Identify which cell holds the provided text, then report its (X, Y) central coordinate. 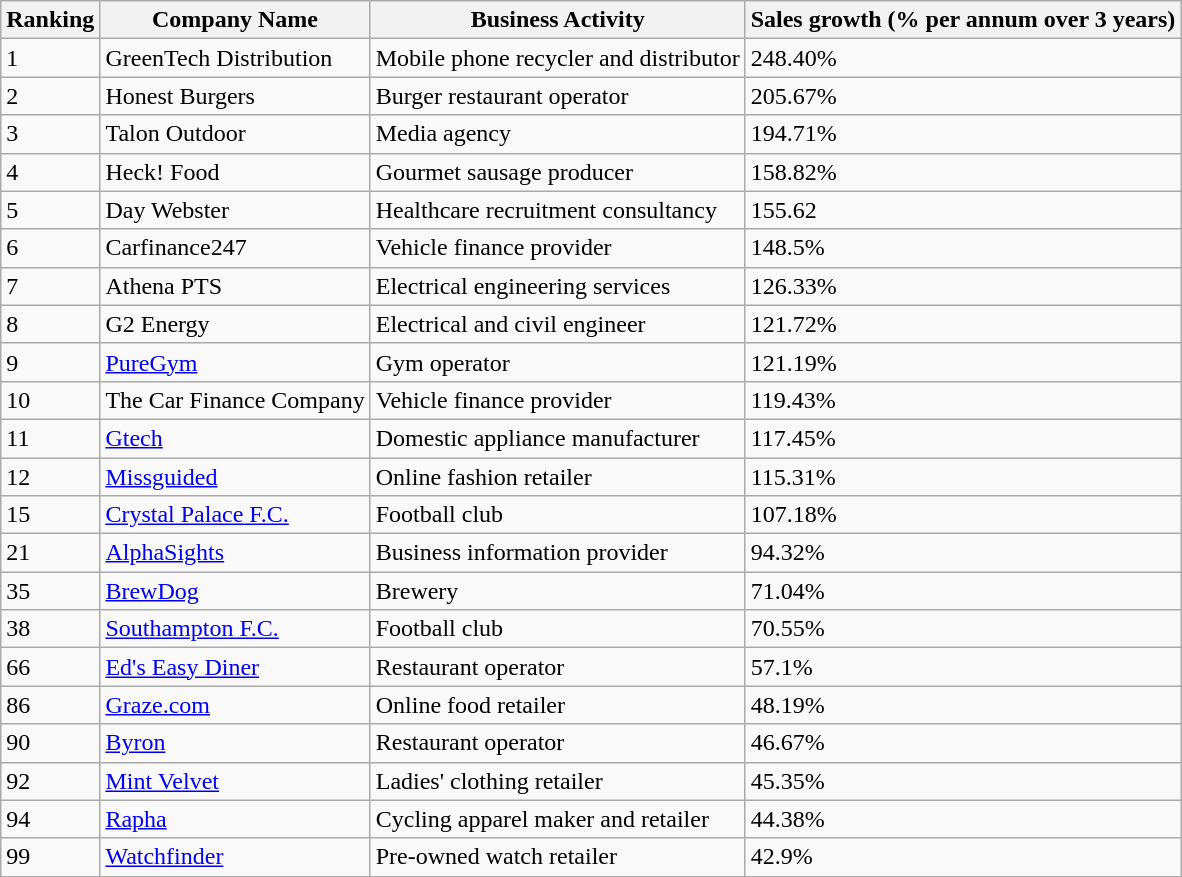
GreenTech Distribution (235, 58)
Business information provider (558, 553)
126.33% (963, 286)
Athena PTS (235, 286)
66 (50, 667)
115.31% (963, 477)
57.1% (963, 667)
38 (50, 629)
Healthcare recruitment consultancy (558, 210)
15 (50, 515)
94.32% (963, 553)
44.38% (963, 819)
Talon Outdoor (235, 134)
Graze.com (235, 705)
70.55% (963, 629)
205.67% (963, 96)
86 (50, 705)
158.82% (963, 172)
BrewDog (235, 591)
Honest Burgers (235, 96)
Online food retailer (558, 705)
3 (50, 134)
Gym operator (558, 362)
12 (50, 477)
194.71% (963, 134)
PureGym (235, 362)
Pre-owned watch retailer (558, 857)
92 (50, 781)
121.19% (963, 362)
Watchfinder (235, 857)
Gtech (235, 438)
Media agency (558, 134)
119.43% (963, 400)
Gourmet sausage producer (558, 172)
107.18% (963, 515)
Burger restaurant operator (558, 96)
Cycling apparel maker and retailer (558, 819)
2 (50, 96)
8 (50, 324)
7 (50, 286)
45.35% (963, 781)
Sales growth (% per annum over 3 years) (963, 20)
Rapha (235, 819)
The Car Finance Company (235, 400)
Heck! Food (235, 172)
Brewery (558, 591)
Mobile phone recycler and distributor (558, 58)
Electrical engineering services (558, 286)
1 (50, 58)
Domestic appliance manufacturer (558, 438)
155.62 (963, 210)
Electrical and civil engineer (558, 324)
Ranking (50, 20)
6 (50, 248)
Day Webster (235, 210)
Business Activity (558, 20)
Ladies' clothing retailer (558, 781)
AlphaSights (235, 553)
46.67% (963, 743)
94 (50, 819)
Southampton F.C. (235, 629)
48.19% (963, 705)
71.04% (963, 591)
5 (50, 210)
Company Name (235, 20)
Online fashion retailer (558, 477)
11 (50, 438)
42.9% (963, 857)
Carfinance247 (235, 248)
117.45% (963, 438)
99 (50, 857)
10 (50, 400)
21 (50, 553)
Byron (235, 743)
4 (50, 172)
Crystal Palace F.C. (235, 515)
248.40% (963, 58)
35 (50, 591)
G2 Energy (235, 324)
Mint Velvet (235, 781)
121.72% (963, 324)
9 (50, 362)
Missguided (235, 477)
90 (50, 743)
Ed's Easy Diner (235, 667)
148.5% (963, 248)
